Identify which cell holds the provided text, then report its [x, y] central coordinate. 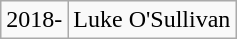
Luke O'Sullivan [152, 20]
2018- [34, 20]
